Determine the [X, Y] coordinate at the center of the cell enclosing the given text.  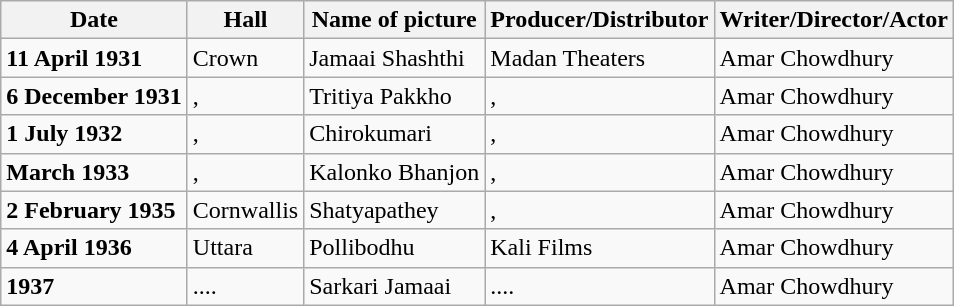
6 December 1931 [94, 96]
Jamaai Shashthi [394, 58]
Sarkari Jamaai [394, 286]
2 February 1935 [94, 210]
Kalonko Bhanjon [394, 172]
11 April 1931 [94, 58]
Pollibodhu [394, 248]
1 July 1932 [94, 134]
Madan Theaters [600, 58]
1937 [94, 286]
Tritiya Pakkho [394, 96]
Name of picture [394, 20]
Writer/Director/Actor [834, 20]
Chirokumari [394, 134]
March 1933 [94, 172]
Uttara [245, 248]
Hall [245, 20]
Cornwallis [245, 210]
Kali Films [600, 248]
Date [94, 20]
Producer/Distributor [600, 20]
Shatyapathey [394, 210]
4 April 1936 [94, 248]
Crown [245, 58]
